Return (X, Y) of the center of cell containing provided text 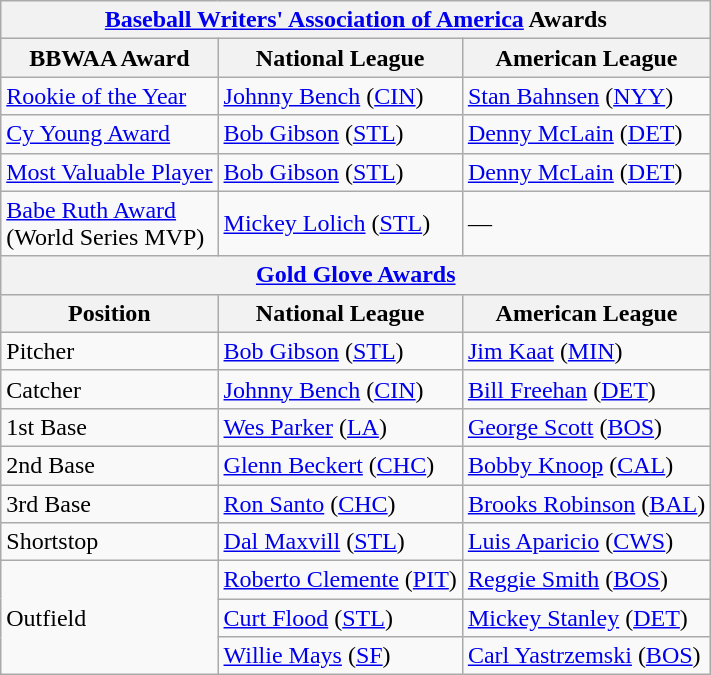
Curt Flood (STL) (340, 618)
— (586, 224)
BBWAA Award (110, 58)
Glenn Beckert (CHC) (340, 465)
Pitcher (110, 351)
Rookie of the Year (110, 96)
Cy Young Award (110, 134)
Bobby Knoop (CAL) (586, 465)
Luis Aparicio (CWS) (586, 542)
Wes Parker (LA) (340, 427)
Ron Santo (CHC) (340, 503)
Babe Ruth Award(World Series MVP) (110, 224)
Bill Freehan (DET) (586, 389)
Carl Yastrzemski (BOS) (586, 656)
Dal Maxvill (STL) (340, 542)
Reggie Smith (BOS) (586, 580)
Mickey Lolich (STL) (340, 224)
Gold Glove Awards (356, 275)
Most Valuable Player (110, 172)
Willie Mays (SF) (340, 656)
Mickey Stanley (DET) (586, 618)
2nd Base (110, 465)
Shortstop (110, 542)
Brooks Robinson (BAL) (586, 503)
Stan Bahnsen (NYY) (586, 96)
3rd Base (110, 503)
George Scott (BOS) (586, 427)
Roberto Clemente (PIT) (340, 580)
Position (110, 313)
Jim Kaat (MIN) (586, 351)
Baseball Writers' Association of America Awards (356, 20)
Catcher (110, 389)
Outfield (110, 618)
1st Base (110, 427)
